From the cell containing the given text, extract its center point as (x, y) coordinate. 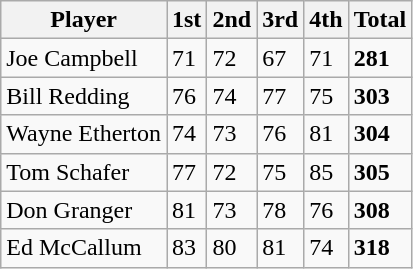
Ed McCallum (84, 248)
80 (232, 248)
78 (280, 210)
303 (380, 96)
281 (380, 58)
Wayne Etherton (84, 134)
Joe Campbell (84, 58)
Don Granger (84, 210)
85 (326, 172)
304 (380, 134)
Tom Schafer (84, 172)
305 (380, 172)
318 (380, 248)
4th (326, 20)
Player (84, 20)
3rd (280, 20)
1st (186, 20)
2nd (232, 20)
83 (186, 248)
Total (380, 20)
67 (280, 58)
Bill Redding (84, 96)
308 (380, 210)
